Determine the (x, y) coordinate at the center of the cell enclosing the given text.  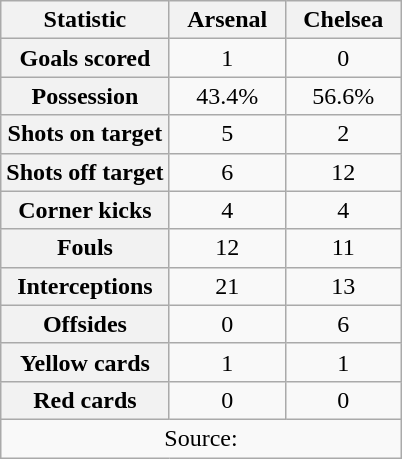
Goals scored (85, 58)
Source: (201, 438)
Chelsea (343, 20)
Yellow cards (85, 362)
Fouls (85, 248)
11 (343, 248)
Corner kicks (85, 210)
13 (343, 286)
Red cards (85, 400)
Possession (85, 96)
5 (227, 134)
56.6% (343, 96)
Statistic (85, 20)
Interceptions (85, 286)
43.4% (227, 96)
Shots on target (85, 134)
Offsides (85, 324)
Shots off target (85, 172)
2 (343, 134)
Arsenal (227, 20)
21 (227, 286)
